Scan for the cell matching the given text and deliver its (x, y) coordinate at center. 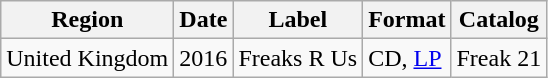
Freaks R Us (298, 58)
Catalog (499, 20)
Region (88, 20)
Format (407, 20)
Date (204, 20)
Label (298, 20)
2016 (204, 58)
United Kingdom (88, 58)
Freak 21 (499, 58)
CD, LP (407, 58)
